Detect which cell encompasses the target text, then output its [X, Y] center coordinate. 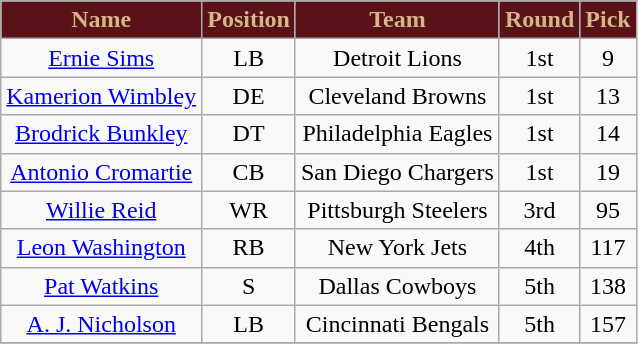
157 [608, 324]
Willie Reid [102, 210]
9 [608, 58]
4th [539, 248]
Position [249, 20]
San Diego Chargers [397, 172]
95 [608, 210]
138 [608, 286]
Pat Watkins [102, 286]
Round [539, 20]
DE [249, 96]
A. J. Nicholson [102, 324]
14 [608, 134]
DT [249, 134]
Pittsburgh Steelers [397, 210]
CB [249, 172]
Detroit Lions [397, 58]
Ernie Sims [102, 58]
S [249, 286]
Team [397, 20]
Cincinnati Bengals [397, 324]
Kamerion Wimbley [102, 96]
13 [608, 96]
WR [249, 210]
117 [608, 248]
3rd [539, 210]
Philadelphia Eagles [397, 134]
Name [102, 20]
Pick [608, 20]
19 [608, 172]
Cleveland Browns [397, 96]
Brodrick Bunkley [102, 134]
RB [249, 248]
Leon Washington [102, 248]
New York Jets [397, 248]
Dallas Cowboys [397, 286]
Antonio Cromartie [102, 172]
